From the cell containing the given text, extract its center point as (x, y) coordinate. 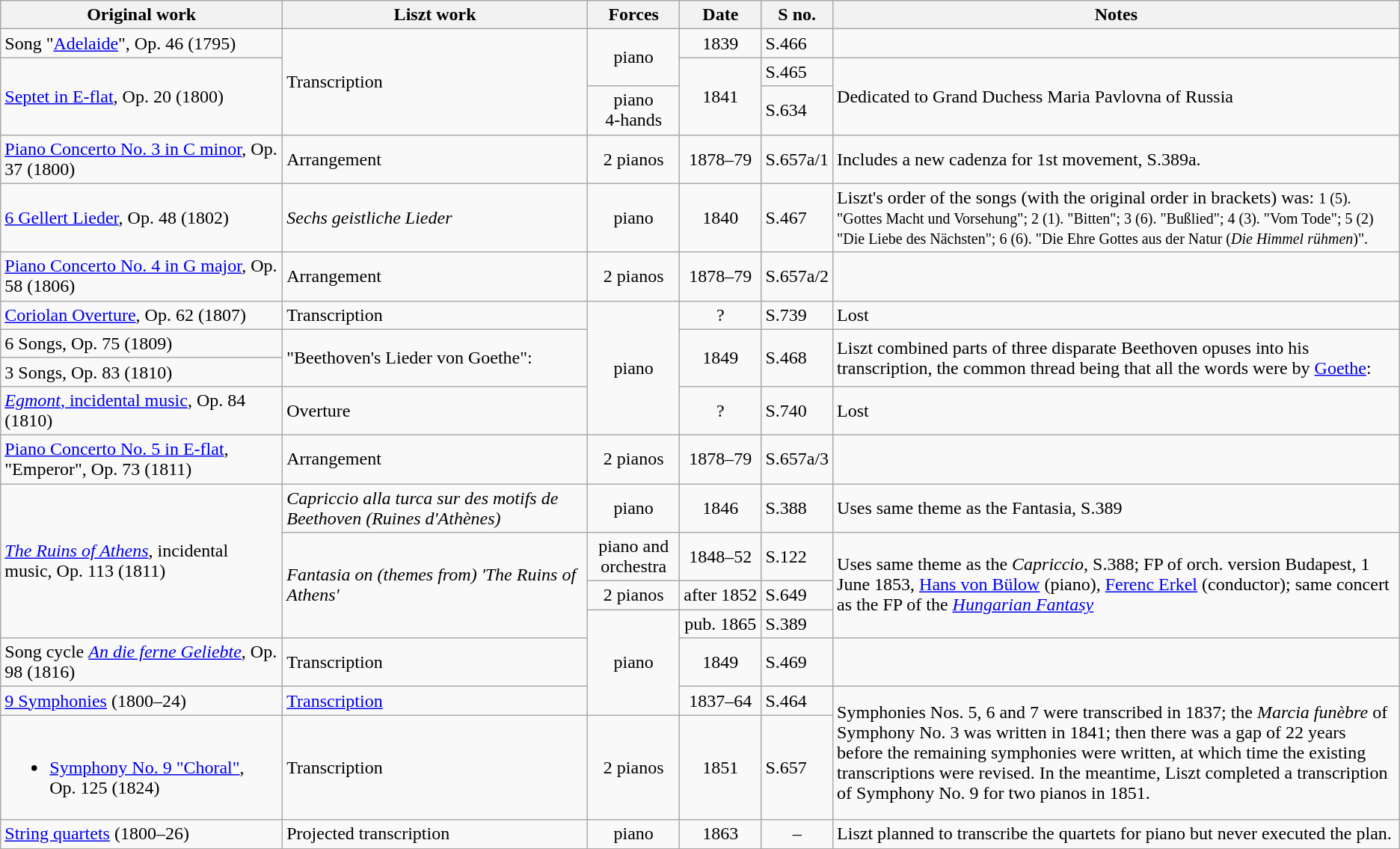
Capriccio alla turca sur des motifs de Beethoven (Ruines d'Athènes) (435, 507)
Sechs geistliche Lieder (435, 218)
Uses same theme as the Fantasia, S.389 (1117, 507)
S no. (797, 15)
Dedicated to Grand Duchess Maria Pavlovna of Russia (1117, 96)
1848–52 (721, 557)
S.657a/1 (797, 159)
Piano Concerto No. 5 in E-flat, "Emperor", Op. 73 (1811) (142, 459)
Septet in E-flat, Op. 20 (1800) (142, 96)
1839 (721, 43)
1851 (721, 767)
The Ruins of Athens, incidental music, Op. 113 (1811) (142, 560)
S.467 (797, 218)
S.740 (797, 410)
S.466 (797, 43)
Symphony No. 9 "Choral", Op. 125 (1824) (142, 767)
Coriolan Overture, Op. 62 (1807) (142, 315)
pub. 1865 (721, 624)
piano 4‑hands (634, 111)
Projected transcription (435, 834)
Fantasia on (themes from) 'The Ruins of Athens' (435, 585)
S.464 (797, 701)
1837–64 (721, 701)
Piano Concerto No. 4 in G major, Op. 58 (1806) (142, 277)
1846 (721, 507)
1840 (721, 218)
S.739 (797, 315)
6 Songs, Op. 75 (1809) (142, 343)
Egmont, incidental music, Op. 84 (1810) (142, 410)
Piano Concerto No. 3 in C minor, Op. 37 (1800) (142, 159)
S.468 (797, 358)
Liszt combined parts of three disparate Beethoven opuses into his transcription, the common thread being that all the words were by Goethe: (1117, 358)
S.657a/2 (797, 277)
– (797, 834)
3 Songs, Op. 83 (1810) (142, 372)
S.649 (797, 595)
Date (721, 15)
S.657 (797, 767)
"Beethoven's Lieder von Goethe": (435, 358)
after 1852 (721, 595)
6 Gellert Lieder, Op. 48 (1802) (142, 218)
Liszt planned to transcribe the quartets for piano but never executed the plan. (1117, 834)
S.657a/3 (797, 459)
S.388 (797, 507)
Overture (435, 410)
Liszt work (435, 15)
Notes (1117, 15)
S.122 (797, 557)
Includes a new cadenza for 1st movement, S.389a. (1117, 159)
1841 (721, 96)
S.634 (797, 111)
S.465 (797, 72)
Original work (142, 15)
1863 (721, 834)
String quartets (1800–26) (142, 834)
S.389 (797, 624)
Forces (634, 15)
Song cycle An die ferne Geliebte, Op. 98 (1816) (142, 663)
S.469 (797, 663)
piano and orchestra (634, 557)
9 Symphonies (1800–24) (142, 701)
Song "Adelaide", Op. 46 (1795) (142, 43)
